Return [x, y] of the center of cell containing provided text 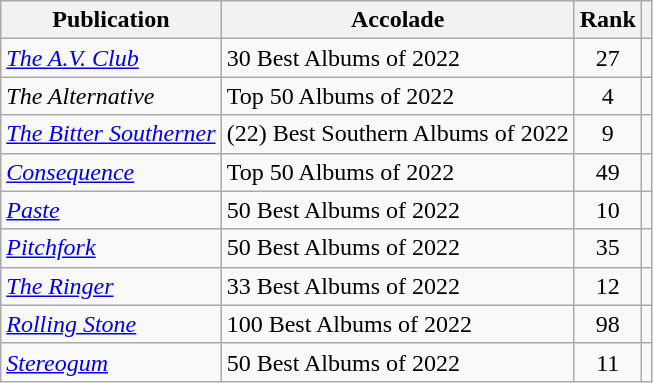
4 [608, 96]
27 [608, 58]
(22) Best Southern Albums of 2022 [398, 134]
12 [608, 286]
Publication [111, 20]
Paste [111, 210]
30 Best Albums of 2022 [398, 58]
The A.V. Club [111, 58]
98 [608, 324]
9 [608, 134]
The Alternative [111, 96]
100 Best Albums of 2022 [398, 324]
Rank [608, 20]
Accolade [398, 20]
33 Best Albums of 2022 [398, 286]
11 [608, 362]
49 [608, 172]
10 [608, 210]
Stereogum [111, 362]
35 [608, 248]
Consequence [111, 172]
Rolling Stone [111, 324]
The Ringer [111, 286]
The Bitter Southerner [111, 134]
Pitchfork [111, 248]
